Scan for the cell matching the given text and deliver its [x, y] coordinate at center. 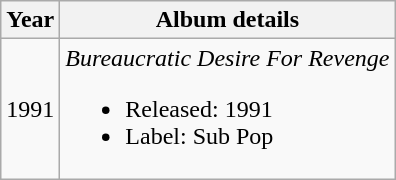
Bureaucratic Desire For RevengeReleased: 1991Label: Sub Pop [228, 109]
Year [30, 20]
Album details [228, 20]
1991 [30, 109]
